For the text-containing cell, return its midpoint in [X, Y] coordinate format. 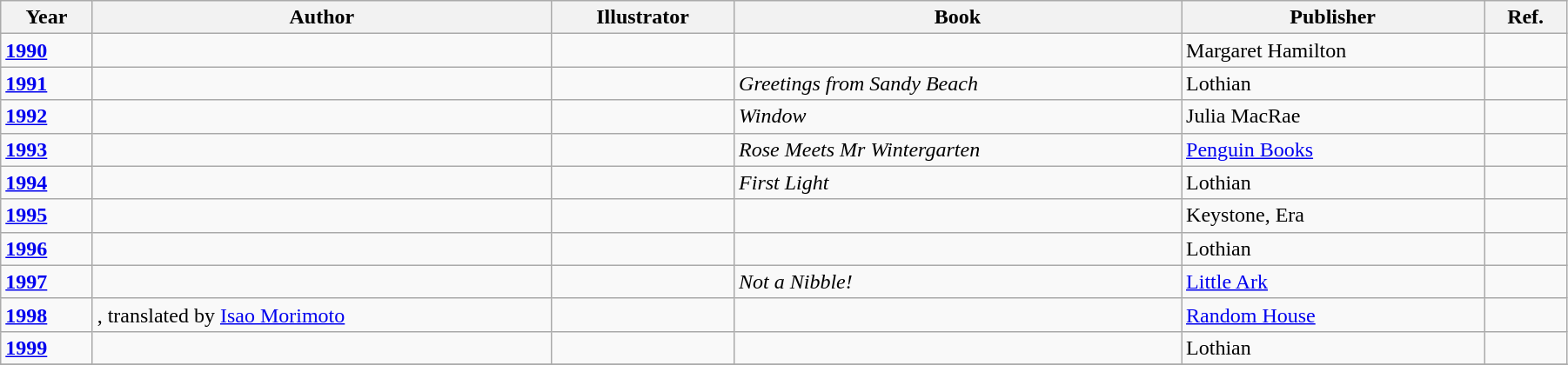
Year [47, 17]
1998 [47, 315]
Not a Nibble! [958, 282]
1999 [47, 348]
Penguin Books [1333, 149]
Illustrator [643, 17]
1991 [47, 83]
Random House [1333, 315]
Publisher [1333, 17]
Little Ark [1333, 282]
Greetings from Sandy Beach [958, 83]
1993 [47, 149]
Ref. [1526, 17]
1995 [47, 216]
Rose Meets Mr Wintergarten [958, 149]
, translated by Isao Morimoto [322, 315]
Author [322, 17]
First Light [958, 182]
Margaret Hamilton [1333, 50]
Keystone, Era [1333, 216]
1990 [47, 50]
1994 [47, 182]
Julia MacRae [1333, 116]
1997 [47, 282]
Window [958, 116]
Book [958, 17]
1992 [47, 116]
1996 [47, 249]
